Extract the (X, Y) coordinate from the center of the cell holding the provided text.  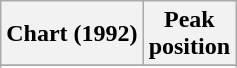
Chart (1992) (72, 34)
Peakposition (189, 34)
